Detect which cell encompasses the target text, then output its [x, y] center coordinate. 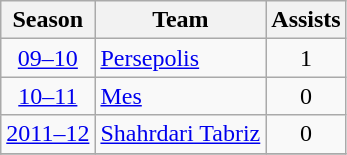
2011–12 [48, 134]
Persepolis [180, 58]
Assists [306, 20]
10–11 [48, 96]
1 [306, 58]
Shahrdari Tabriz [180, 134]
Season [48, 20]
09–10 [48, 58]
Team [180, 20]
Mes [180, 96]
